Determine the [X, Y] coordinate at the center of the cell enclosing the given text.  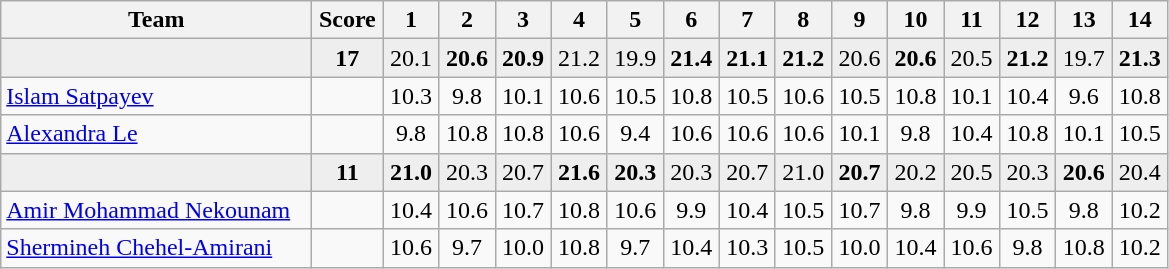
2 [467, 20]
21.6 [579, 172]
6 [691, 20]
21.3 [1140, 58]
14 [1140, 20]
Score [348, 20]
5 [635, 20]
1 [411, 20]
Amir Mohammad Nekounam [156, 210]
Shermineh Chehel-Amirani [156, 248]
20.2 [915, 172]
20.1 [411, 58]
20.4 [1140, 172]
10 [915, 20]
Team [156, 20]
4 [579, 20]
Islam Satpayev [156, 96]
Alexandra Le [156, 134]
9.6 [1084, 96]
19.7 [1084, 58]
19.9 [635, 58]
9 [859, 20]
8 [803, 20]
3 [523, 20]
20.9 [523, 58]
7 [747, 20]
17 [348, 58]
9.4 [635, 134]
13 [1084, 20]
12 [1028, 20]
21.1 [747, 58]
21.4 [691, 58]
